For the text-containing cell, return its midpoint in (x, y) coordinate format. 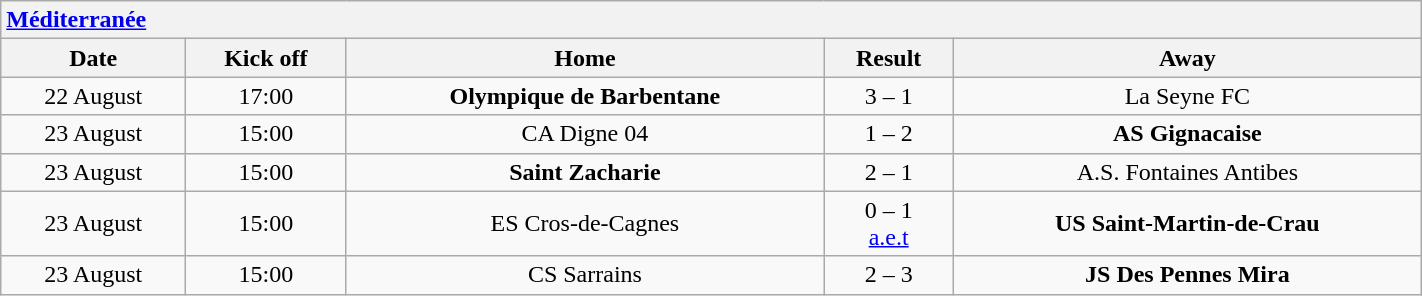
Olympique de Barbentane (585, 96)
2 – 3 (889, 275)
Away (1187, 58)
Saint Zacharie (585, 172)
A.S. Fontaines Antibes (1187, 172)
Kick off (266, 58)
CS Sarrains (585, 275)
22 August (94, 96)
Result (889, 58)
0 – 1 a.e.t (889, 224)
17:00 (266, 96)
Date (94, 58)
2 – 1 (889, 172)
Méditerranée (711, 20)
AS Gignacaise (1187, 134)
JS Des Pennes Mira (1187, 275)
3 – 1 (889, 96)
1 – 2 (889, 134)
Home (585, 58)
La Seyne FC (1187, 96)
US Saint-Martin-de-Crau (1187, 224)
CA Digne 04 (585, 134)
ES Cros-de-Cagnes (585, 224)
